Detect which cell encompasses the target text, then output its [X, Y] center coordinate. 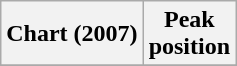
Peakposition [189, 34]
Chart (2007) [72, 34]
